Return the (X, Y) coordinate for the center point of the cell that contains the specified text.  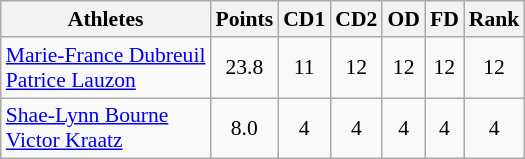
Marie-France DubreuilPatrice Lauzon (106, 68)
23.8 (244, 68)
11 (304, 68)
OD (404, 19)
CD1 (304, 19)
Points (244, 19)
Athletes (106, 19)
8.0 (244, 128)
CD2 (356, 19)
Rank (494, 19)
FD (444, 19)
Shae-Lynn BourneVictor Kraatz (106, 128)
